Identify which cell holds the provided text, then report its (x, y) central coordinate. 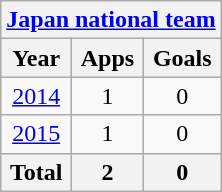
Goals (182, 58)
2 (108, 172)
Apps (108, 58)
Japan national team (111, 20)
2015 (36, 134)
Total (36, 172)
2014 (36, 96)
Year (36, 58)
